From the cell containing the given text, extract its center point as (x, y) coordinate. 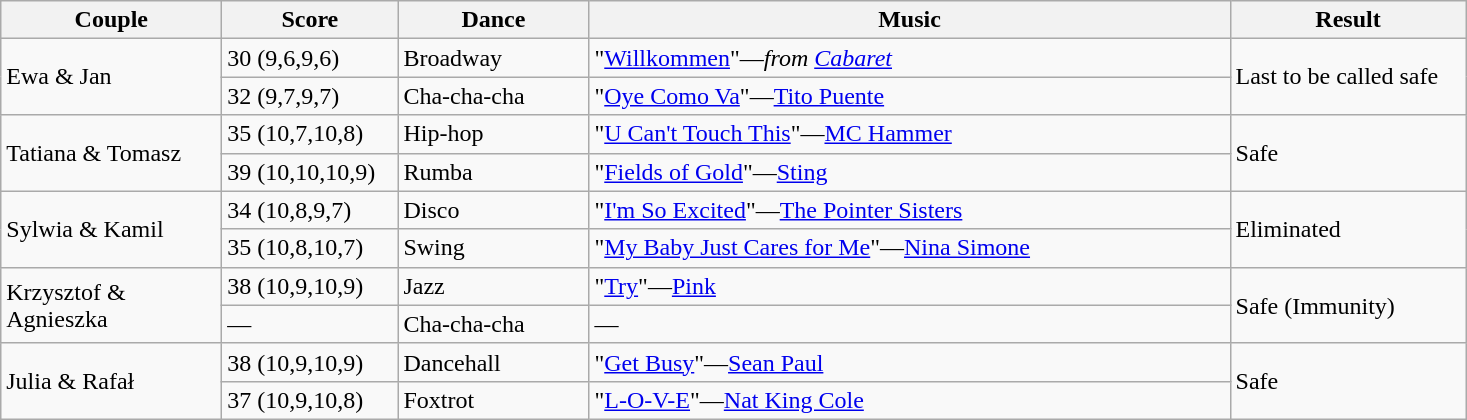
35 (10,8,10,7) (310, 248)
Jazz (494, 286)
Dance (494, 20)
Score (310, 20)
Last to be called safe (1348, 77)
34 (10,8,9,7) (310, 210)
"Oye Como Va"—Tito Puente (910, 96)
Eliminated (1348, 229)
"U Can't Touch This"—MC Hammer (910, 134)
37 (10,9,10,8) (310, 400)
Couple (112, 20)
Krzysztof & Agnieszka (112, 305)
Rumba (494, 172)
Hip-hop (494, 134)
Broadway (494, 58)
"L-O-V-E"—Nat King Cole (910, 400)
Tatiana & Tomasz (112, 153)
Safe (Immunity) (1348, 305)
Dancehall (494, 362)
"Willkommen"—from Cabaret (910, 58)
"Try"—Pink (910, 286)
Swing (494, 248)
"Get Busy"—Sean Paul (910, 362)
"I'm So Excited"—The Pointer Sisters (910, 210)
"Fields of Gold"—Sting (910, 172)
Result (1348, 20)
35 (10,7,10,8) (310, 134)
Disco (494, 210)
Julia & Rafał (112, 381)
Sylwia & Kamil (112, 229)
"My Baby Just Cares for Me"—Nina Simone (910, 248)
32 (9,7,9,7) (310, 96)
Ewa & Jan (112, 77)
39 (10,10,10,9) (310, 172)
Foxtrot (494, 400)
30 (9,6,9,6) (310, 58)
Music (910, 20)
